Extract the (x, y) coordinate from the center of the cell holding the provided text.  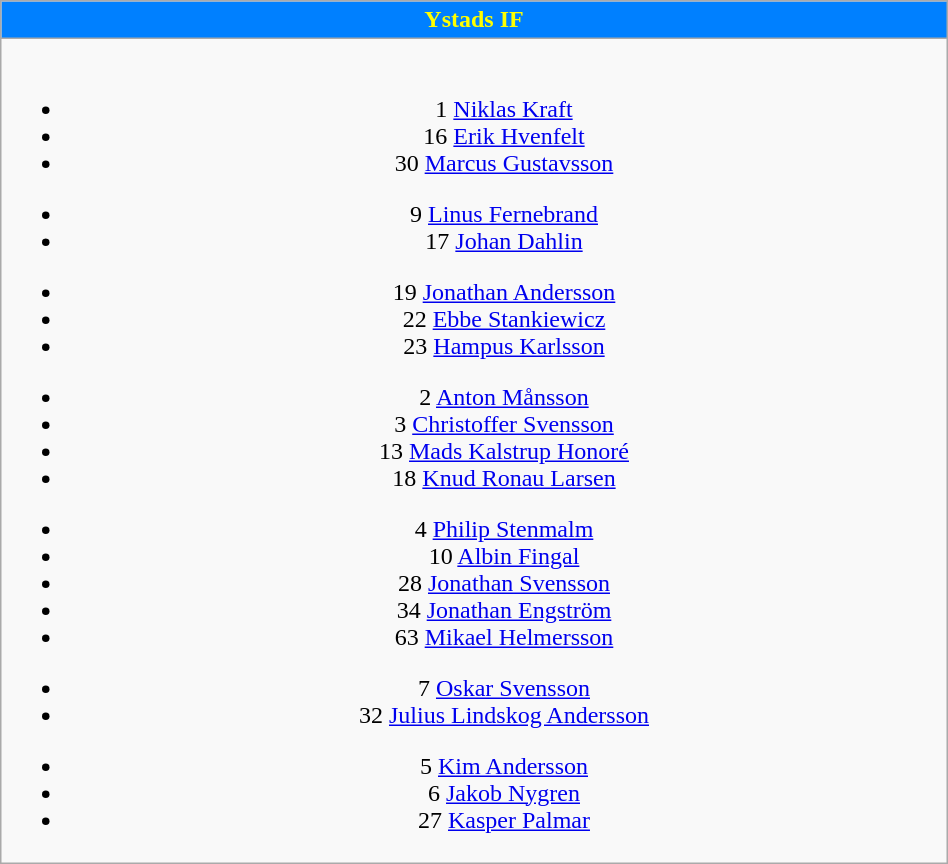
Ystads IF (474, 20)
